Identify which cell holds the provided text, then report its (x, y) central coordinate. 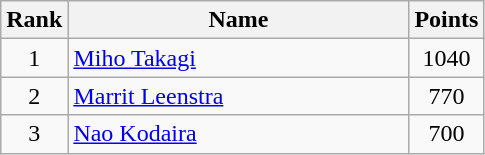
Name (238, 20)
Nao Kodaira (238, 134)
1040 (446, 58)
Miho Takagi (238, 58)
700 (446, 134)
Marrit Leenstra (238, 96)
1 (34, 58)
770 (446, 96)
3 (34, 134)
Points (446, 20)
2 (34, 96)
Rank (34, 20)
